Return the (x, y) coordinate for the center point of the cell that contains the specified text.  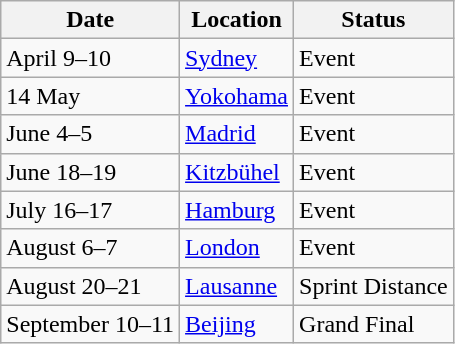
April 9–10 (90, 58)
July 16–17 (90, 210)
Madrid (237, 134)
Sydney (237, 58)
Lausanne (237, 286)
Grand Final (374, 324)
14 May (90, 96)
Kitzbühel (237, 172)
Yokohama (237, 96)
Location (237, 20)
Date (90, 20)
London (237, 248)
August 6–7 (90, 248)
Beijing (237, 324)
Sprint Distance (374, 286)
Status (374, 20)
June 18–19 (90, 172)
Hamburg (237, 210)
September 10–11 (90, 324)
August 20–21 (90, 286)
June 4–5 (90, 134)
